Return (x, y) of the center of cell containing provided text 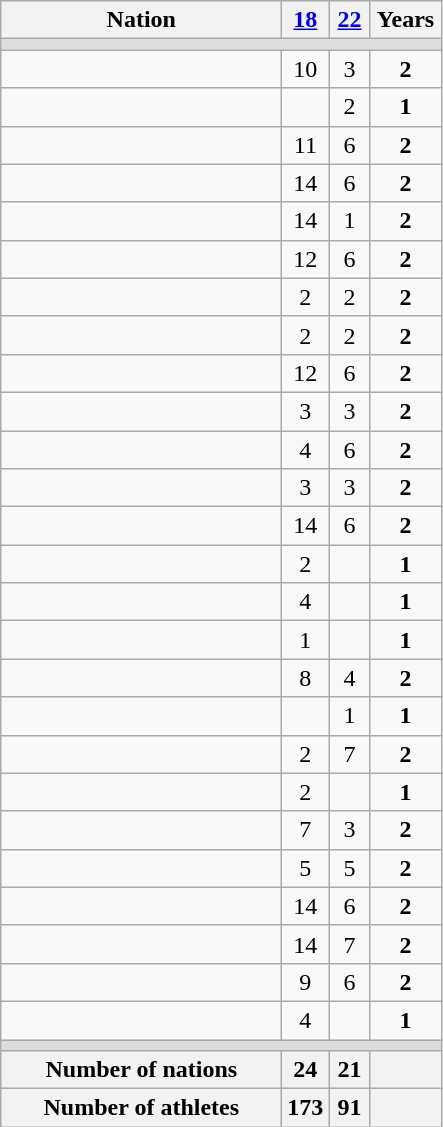
Number of nations (142, 1070)
Years (406, 20)
173 (306, 1108)
91 (350, 1108)
24 (306, 1070)
21 (350, 1070)
11 (306, 145)
8 (306, 678)
18 (306, 20)
22 (350, 20)
Nation (142, 20)
Number of athletes (142, 1108)
9 (306, 982)
10 (306, 69)
